Return the (X, Y) coordinate for the center point of the cell that contains the specified text.  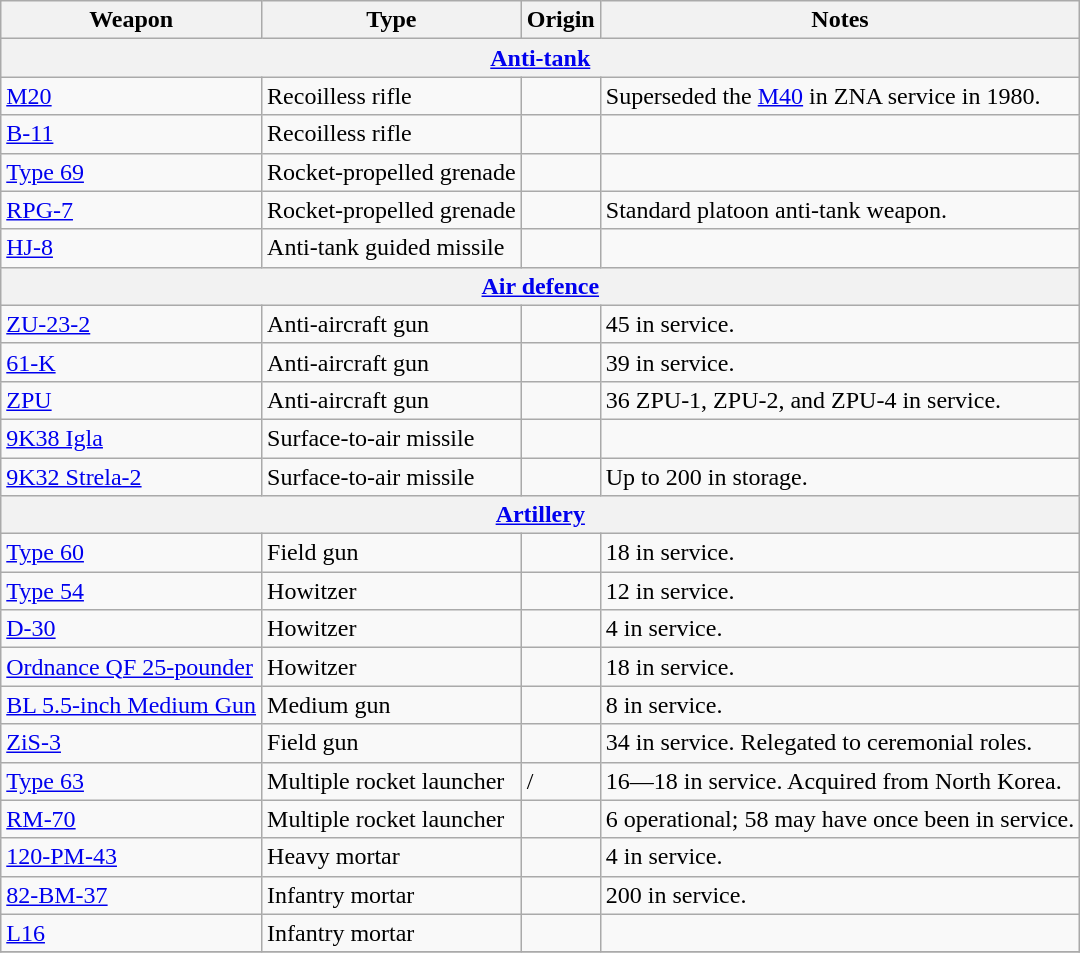
Notes (840, 20)
Anti-tank (540, 58)
ZU-23-2 (132, 324)
36 ZPU-1, ZPU-2, and ZPU-4 in service. (840, 400)
Air defence (540, 286)
39 in service. (840, 362)
Superseded the M40 in ZNA service in 1980. (840, 96)
Heavy mortar (392, 857)
D-30 (132, 629)
Ordnance QF 25-pounder (132, 667)
9K32 Strela-2 (132, 477)
Artillery (540, 515)
Type 69 (132, 172)
Type 60 (132, 553)
B-11 (132, 134)
Type (392, 20)
12 in service. (840, 591)
Medium gun (392, 705)
120-PM-43 (132, 857)
RM-70 (132, 819)
Origin (560, 20)
Standard platoon anti-tank weapon. (840, 210)
RPG-7 (132, 210)
Type 63 (132, 781)
HJ-8 (132, 248)
200 in service. (840, 895)
Anti-tank guided missile (392, 248)
8 in service. (840, 705)
ZiS-3 (132, 743)
45 in service. (840, 324)
34 in service. Relegated to ceremonial roles. (840, 743)
61-K (132, 362)
Type 54 (132, 591)
BL 5.5-inch Medium Gun (132, 705)
6 operational; 58 may have once been in service. (840, 819)
9K38 Igla (132, 438)
82-BM-37 (132, 895)
16—18 in service. Acquired from North Korea. (840, 781)
M20 (132, 96)
ZPU (132, 400)
L16 (132, 933)
/ (560, 781)
Up to 200 in storage. (840, 477)
Weapon (132, 20)
